Identify which cell holds the provided text, then report its (X, Y) central coordinate. 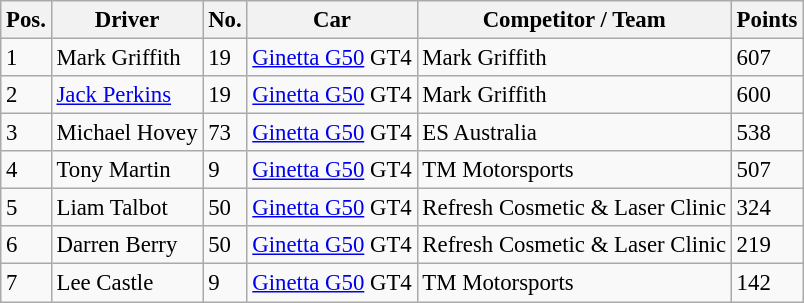
Darren Berry (127, 245)
Jack Perkins (127, 95)
73 (225, 133)
6 (26, 245)
Tony Martin (127, 170)
607 (766, 58)
324 (766, 208)
1 (26, 58)
Michael Hovey (127, 133)
Pos. (26, 20)
600 (766, 95)
538 (766, 133)
7 (26, 283)
219 (766, 245)
4 (26, 170)
5 (26, 208)
3 (26, 133)
ES Australia (574, 133)
Points (766, 20)
No. (225, 20)
2 (26, 95)
507 (766, 170)
Liam Talbot (127, 208)
Driver (127, 20)
142 (766, 283)
Competitor / Team (574, 20)
Lee Castle (127, 283)
Car (332, 20)
